Find where the given text appears and provide that cell's center as (X, Y) coordinate. 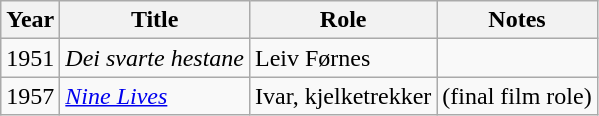
1957 (30, 96)
Year (30, 20)
Notes (517, 20)
Nine Lives (155, 96)
Leiv Førnes (342, 58)
Role (342, 20)
Ivar, kjelketrekker (342, 96)
(final film role) (517, 96)
Title (155, 20)
1951 (30, 58)
Dei svarte hestane (155, 58)
